Pinpoint the cell where the given text exists, returning its [x, y] midpoint coordinate. 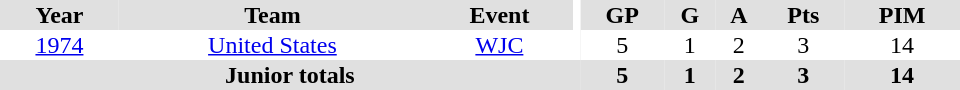
Pts [804, 15]
G [690, 15]
A [738, 15]
1974 [60, 45]
WJC [500, 45]
Year [60, 15]
United States [272, 45]
PIM [902, 15]
Event [500, 15]
Junior totals [290, 75]
Team [272, 15]
GP [622, 15]
